Identify which cell holds the provided text, then report its [X, Y] central coordinate. 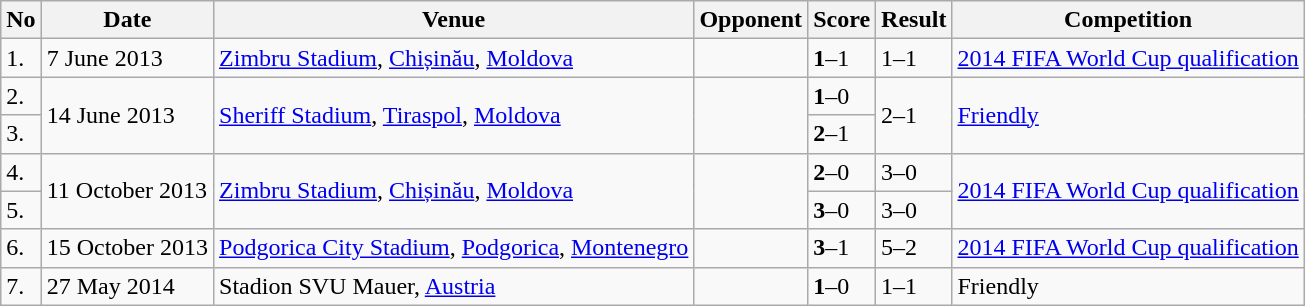
5. [21, 210]
Stadion SVU Mauer, Austria [454, 286]
2. [21, 96]
Result [914, 20]
3–1 [842, 248]
Score [842, 20]
7 June 2013 [127, 58]
Podgorica City Stadium, Podgorica, Montenegro [454, 248]
Opponent [751, 20]
11 October 2013 [127, 191]
Date [127, 20]
3. [21, 134]
15 October 2013 [127, 248]
2–0 [842, 172]
1. [21, 58]
Sheriff Stadium, Tiraspol, Moldova [454, 115]
6. [21, 248]
14 June 2013 [127, 115]
7. [21, 286]
Venue [454, 20]
No [21, 20]
4. [21, 172]
27 May 2014 [127, 286]
5–2 [914, 248]
Competition [1128, 20]
